Return (X, Y) of the center of cell containing provided text 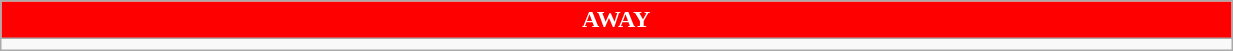
AWAY (616, 20)
